Detect which cell encompasses the target text, then output its [X, Y] center coordinate. 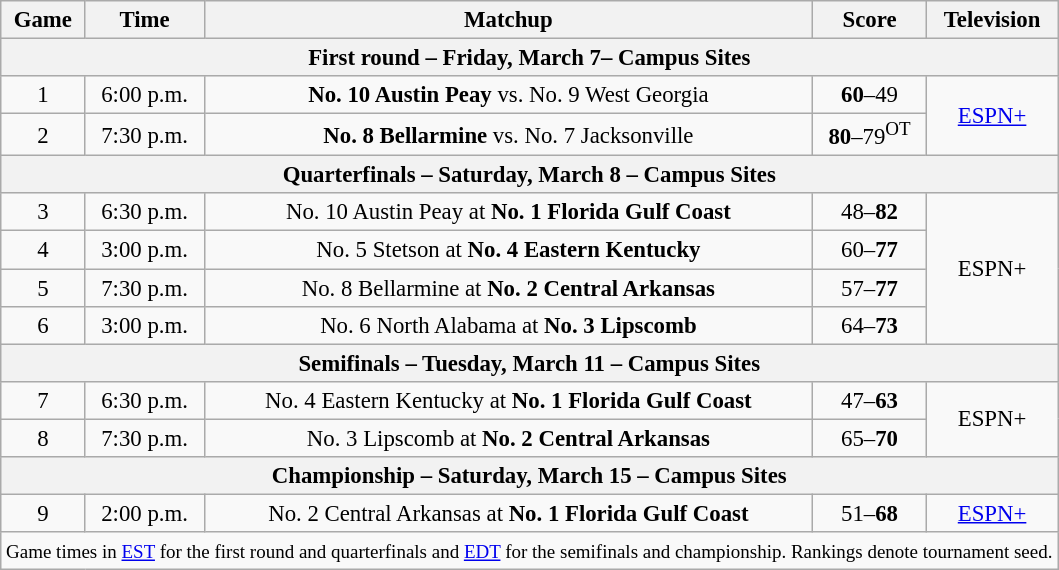
6 [43, 325]
65–70 [870, 438]
3 [43, 213]
2:00 p.m. [144, 513]
No. 5 Stetson at No. 4 Eastern Kentucky [508, 250]
Game times in EST for the first round and quarterfinals and EDT for the semifinals and championship. Rankings denote tournament seed. [530, 551]
No. 4 Eastern Kentucky at No. 1 Florida Gulf Coast [508, 400]
Game [43, 20]
No. 6 North Alabama at No. 3 Lipscomb [508, 325]
51–68 [870, 513]
9 [43, 513]
No. 10 Austin Peay at No. 1 Florida Gulf Coast [508, 213]
6:00 p.m. [144, 95]
No. 8 Bellarmine vs. No. 7 Jacksonville [508, 135]
No. 8 Bellarmine at No. 2 Central Arkansas [508, 288]
No. 2 Central Arkansas at No. 1 Florida Gulf Coast [508, 513]
First round – Friday, March 7– Campus Sites [530, 58]
60–77 [870, 250]
8 [43, 438]
64–73 [870, 325]
47–63 [870, 400]
7 [43, 400]
2 [43, 135]
No. 3 Lipscomb at No. 2 Central Arkansas [508, 438]
4 [43, 250]
5 [43, 288]
1 [43, 95]
Score [870, 20]
80–79OT [870, 135]
48–82 [870, 213]
No. 10 Austin Peay vs. No. 9 West Georgia [508, 95]
Semifinals – Tuesday, March 11 – Campus Sites [530, 363]
Television [992, 20]
Time [144, 20]
Quarterfinals – Saturday, March 8 – Campus Sites [530, 175]
60–49 [870, 95]
Championship – Saturday, March 15 – Campus Sites [530, 476]
57–77 [870, 288]
Matchup [508, 20]
